Provide the (x, y) coordinate of the cell's center where the given text is located.  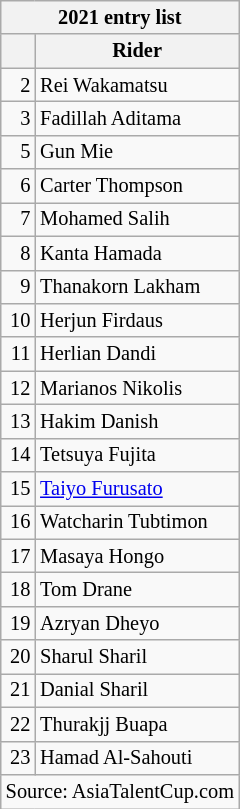
Marianos Nikolis (137, 388)
20 (18, 657)
Herlian Dandi (137, 354)
7 (18, 219)
Rei Wakamatsu (137, 85)
Azryan Dheyo (137, 623)
5 (18, 152)
Gun Mie (137, 152)
10 (18, 320)
12 (18, 388)
9 (18, 287)
17 (18, 556)
2 (18, 85)
Tetsuya Fujita (137, 455)
Hamad Al-Sahouti (137, 758)
Masaya Hongo (137, 556)
16 (18, 522)
23 (18, 758)
6 (18, 186)
2021 entry list (120, 17)
15 (18, 489)
19 (18, 623)
Thurakjj Buapa (137, 724)
Danial Sharil (137, 690)
13 (18, 421)
Thanakorn Lakham (137, 287)
3 (18, 118)
Taiyo Furusato (137, 489)
Kanta Hamada (137, 253)
Source: AsiaTalentCup.com (120, 791)
Rider (137, 51)
Sharul Sharil (137, 657)
Hakim Danish (137, 421)
18 (18, 589)
Tom Drane (137, 589)
Herjun Firdaus (137, 320)
21 (18, 690)
Fadillah Aditama (137, 118)
14 (18, 455)
Watcharin Tubtimon (137, 522)
8 (18, 253)
22 (18, 724)
Carter Thompson (137, 186)
11 (18, 354)
Mohamed Salih (137, 219)
